Search for the cell housing the specified text and yield its [x, y] center coordinate. 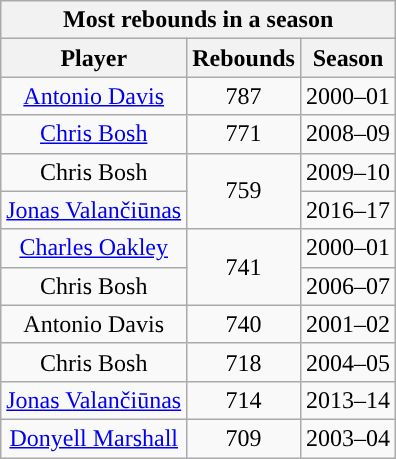
2003–04 [348, 438]
2001–02 [348, 324]
771 [244, 134]
714 [244, 400]
Player [94, 58]
Donyell Marshall [94, 438]
709 [244, 438]
759 [244, 191]
2008–09 [348, 134]
Season [348, 58]
2013–14 [348, 400]
2016–17 [348, 210]
2006–07 [348, 286]
2004–05 [348, 362]
2009–10 [348, 172]
740 [244, 324]
Charles Oakley [94, 248]
Most rebounds in a season [198, 20]
741 [244, 267]
787 [244, 96]
Rebounds [244, 58]
718 [244, 362]
